Return the (X, Y) coordinate for the center point of the cell that contains the specified text.  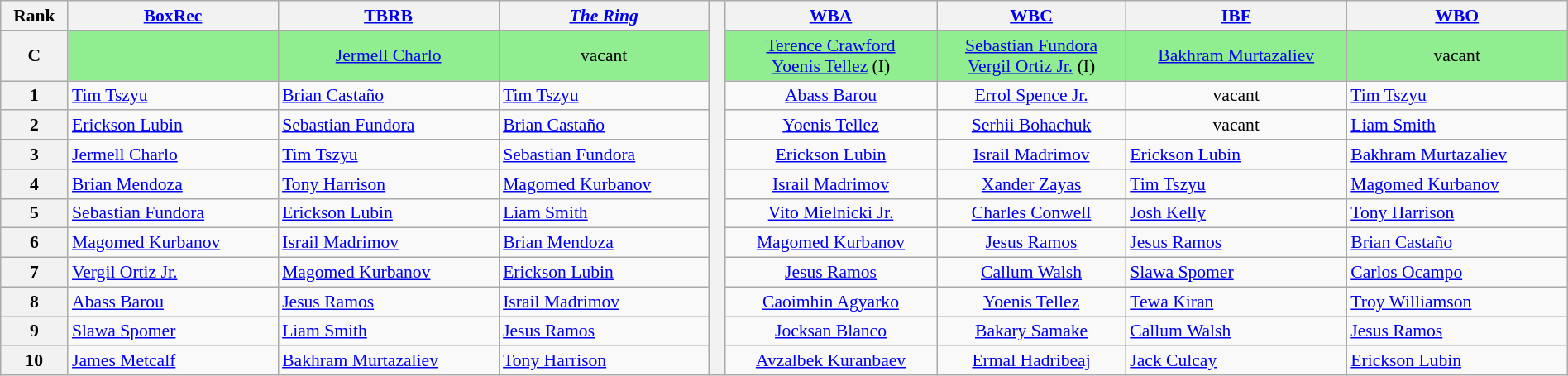
Tewa Kiran (1236, 302)
TBRB (389, 16)
The Ring (604, 16)
WBC (1031, 16)
8 (35, 302)
Rank (35, 16)
Terence CrawfordYoenis Tellez (I) (830, 56)
Avzalbek Kuranbaev (830, 361)
Ermal Hadribeaj (1031, 361)
IBF (1236, 16)
4 (35, 184)
Charles Conwell (1031, 213)
WBA (830, 16)
10 (35, 361)
Troy Williamson (1457, 302)
C (35, 56)
Xander Zayas (1031, 184)
James Metcalf (173, 361)
5 (35, 213)
Bakary Samake (1031, 331)
Vergil Ortiz Jr. (173, 273)
1 (35, 96)
Serhii Bohachuk (1031, 126)
Jocksan Blanco (830, 331)
Vito Mielnicki Jr. (830, 213)
Josh Kelly (1236, 213)
Sebastian FundoraVergil Ortiz Jr. (I) (1031, 56)
9 (35, 331)
BoxRec (173, 16)
WBO (1457, 16)
Jack Culcay (1236, 361)
3 (35, 155)
2 (35, 126)
Caoimhin Agyarko (830, 302)
Carlos Ocampo (1457, 273)
6 (35, 243)
Errol Spence Jr. (1031, 96)
7 (35, 273)
